Extract the (X, Y) coordinate from the center of the cell holding the provided text.  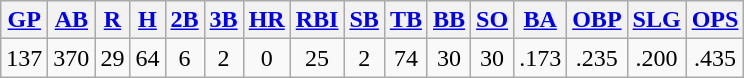
2B (184, 20)
.435 (715, 58)
SB (364, 20)
BA (540, 20)
.173 (540, 58)
6 (184, 58)
BB (448, 20)
SLG (656, 20)
29 (112, 58)
HR (266, 20)
RBI (317, 20)
.200 (656, 58)
0 (266, 58)
R (112, 20)
GP (24, 20)
H (148, 20)
OBP (597, 20)
SO (492, 20)
370 (72, 58)
AB (72, 20)
74 (406, 58)
TB (406, 20)
OPS (715, 20)
3B (224, 20)
64 (148, 58)
137 (24, 58)
25 (317, 58)
.235 (597, 58)
